Return the (x, y) coordinate for the center point of the cell that contains the specified text.  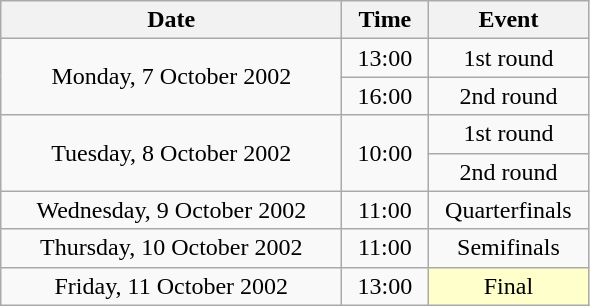
Quarterfinals (508, 210)
10:00 (385, 153)
Date (172, 20)
Monday, 7 October 2002 (172, 77)
Tuesday, 8 October 2002 (172, 153)
16:00 (385, 96)
Friday, 11 October 2002 (172, 286)
Final (508, 286)
Time (385, 20)
Semifinals (508, 248)
Wednesday, 9 October 2002 (172, 210)
Event (508, 20)
Thursday, 10 October 2002 (172, 248)
